Return (X, Y) of the center of cell containing provided text 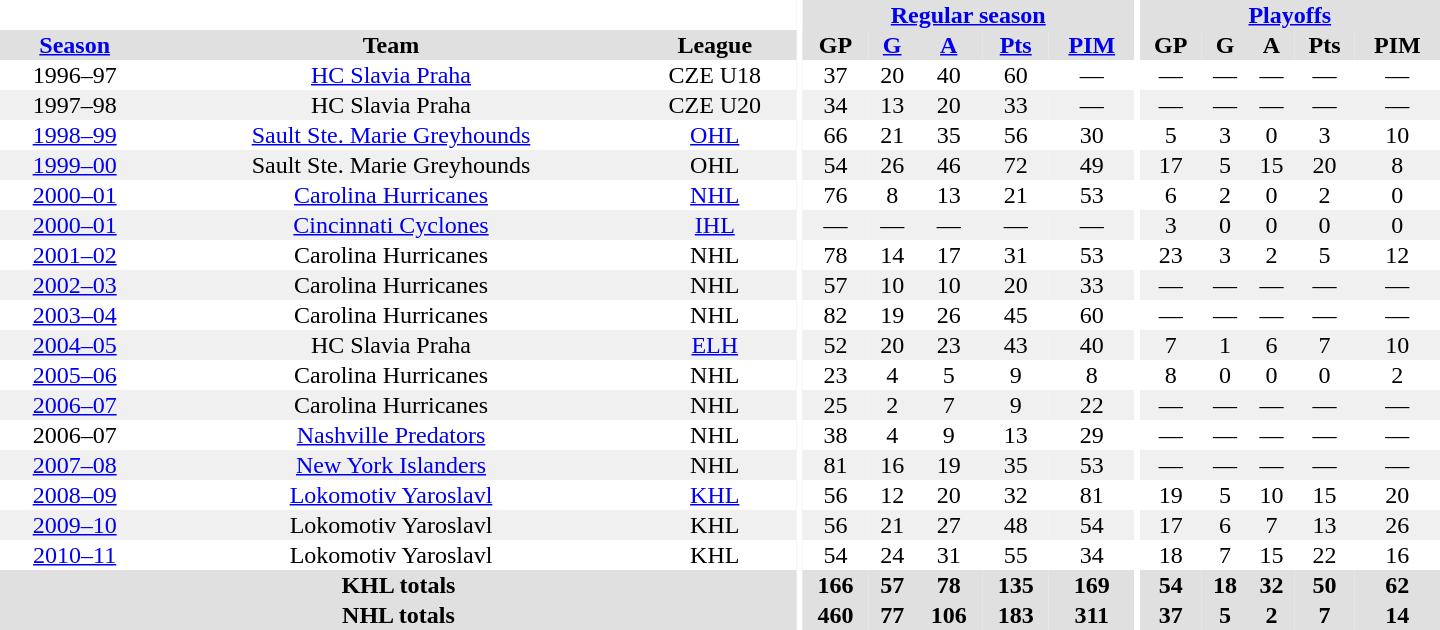
2007–08 (74, 465)
43 (1016, 345)
460 (836, 615)
2008–09 (74, 495)
CZE U18 (715, 75)
72 (1016, 165)
2004–05 (74, 345)
166 (836, 585)
League (715, 45)
55 (1016, 555)
2003–04 (74, 315)
29 (1092, 435)
1996–97 (74, 75)
38 (836, 435)
Team (390, 45)
1 (1225, 345)
311 (1092, 615)
46 (948, 165)
2001–02 (74, 255)
1998–99 (74, 135)
169 (1092, 585)
45 (1016, 315)
106 (948, 615)
2009–10 (74, 525)
Cincinnati Cyclones (390, 225)
Nashville Predators (390, 435)
1997–98 (74, 105)
ELH (715, 345)
Season (74, 45)
82 (836, 315)
Playoffs (1290, 15)
NHL totals (398, 615)
25 (836, 405)
IHL (715, 225)
48 (1016, 525)
2005–06 (74, 375)
27 (948, 525)
2010–11 (74, 555)
50 (1325, 585)
2002–03 (74, 285)
CZE U20 (715, 105)
66 (836, 135)
183 (1016, 615)
Regular season (968, 15)
135 (1016, 585)
62 (1398, 585)
1999–00 (74, 165)
KHL totals (398, 585)
New York Islanders (390, 465)
24 (892, 555)
30 (1092, 135)
49 (1092, 165)
76 (836, 195)
52 (836, 345)
77 (892, 615)
